Detect which cell encompasses the target text, then output its (X, Y) center coordinate. 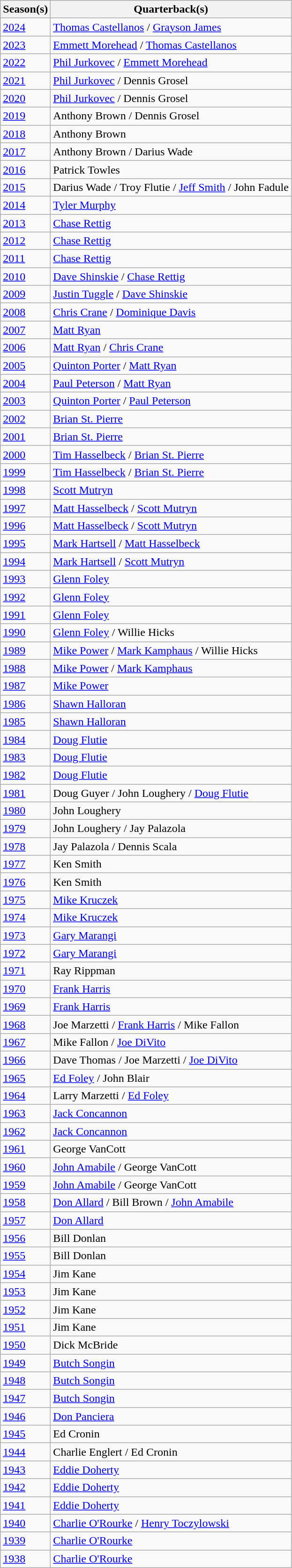
2007 (25, 330)
Mike Power / Mark Kamphaus (171, 668)
Chris Crane / Dominique Davis (171, 312)
1955 (25, 1256)
1974 (25, 918)
Don Panciera (171, 1416)
2024 (25, 27)
Dick McBride (171, 1345)
Don Allard (171, 1220)
2010 (25, 277)
1952 (25, 1309)
1957 (25, 1220)
Mark Hartsell / Scott Mutryn (171, 562)
1977 (25, 864)
1968 (25, 1024)
1954 (25, 1274)
2006 (25, 348)
1940 (25, 1523)
George VanCott (171, 1149)
1988 (25, 668)
2009 (25, 294)
1985 (25, 722)
1973 (25, 935)
1948 (25, 1381)
Ed Cronin (171, 1434)
1984 (25, 739)
2008 (25, 312)
1996 (25, 526)
1992 (25, 597)
1960 (25, 1167)
Doug Guyer / John Loughery / Doug Flutie (171, 793)
John Loughery / Jay Palazola (171, 829)
1947 (25, 1399)
2016 (25, 169)
1983 (25, 757)
1979 (25, 829)
John Loughery (171, 811)
1959 (25, 1185)
1986 (25, 704)
1961 (25, 1149)
1962 (25, 1131)
1994 (25, 562)
Tyler Murphy (171, 205)
1981 (25, 793)
Paul Peterson / Matt Ryan (171, 383)
1980 (25, 811)
2019 (25, 116)
Quinton Porter / Paul Peterson (171, 401)
Don Allard / Bill Brown / John Amabile (171, 1203)
1987 (25, 686)
1953 (25, 1291)
Patrick Towles (171, 169)
2004 (25, 383)
Glenn Foley / Willie Hicks (171, 633)
Mike Fallon / Joe DiVito (171, 1042)
2017 (25, 152)
Quinton Porter / Matt Ryan (171, 365)
1999 (25, 472)
2021 (25, 80)
1991 (25, 615)
1946 (25, 1416)
1950 (25, 1345)
Phil Jurkovec / Emmett Morehead (171, 63)
1995 (25, 544)
2022 (25, 63)
Anthony Brown / Darius Wade (171, 152)
Larry Marzetti / Ed Foley (171, 1096)
1966 (25, 1060)
1958 (25, 1203)
1942 (25, 1488)
1990 (25, 633)
1964 (25, 1096)
1949 (25, 1363)
2001 (25, 437)
2014 (25, 205)
Anthony Brown (171, 134)
Thomas Castellanos / Grayson James (171, 27)
1944 (25, 1452)
Joe Marzetti / Frank Harris / Mike Fallon (171, 1024)
Scott Mutryn (171, 490)
2003 (25, 401)
1975 (25, 900)
1956 (25, 1238)
1951 (25, 1327)
Matt Ryan (171, 330)
Matt Ryan / Chris Crane (171, 348)
Dave Shinskie / Chase Rettig (171, 277)
1969 (25, 1006)
2018 (25, 134)
1939 (25, 1541)
2023 (25, 45)
Anthony Brown / Dennis Grosel (171, 116)
Quarterback(s) (171, 9)
Justin Tuggle / Dave Shinskie (171, 294)
2011 (25, 259)
1972 (25, 953)
2015 (25, 187)
1938 (25, 1559)
1970 (25, 989)
Charlie O'Rourke / Henry Toczylowski (171, 1523)
1982 (25, 775)
Charlie Englert / Ed Cronin (171, 1452)
1998 (25, 490)
2012 (25, 241)
1967 (25, 1042)
Season(s) (25, 9)
Emmett Morehead / Thomas Castellanos (171, 45)
2000 (25, 454)
2020 (25, 98)
Ed Foley / John Blair (171, 1078)
Mark Hartsell / Matt Hasselbeck (171, 544)
Mike Power (171, 686)
Jay Palazola / Dennis Scala (171, 846)
1989 (25, 650)
1976 (25, 882)
1945 (25, 1434)
1943 (25, 1470)
1965 (25, 1078)
1978 (25, 846)
2013 (25, 223)
Mike Power / Mark Kamphaus / Willie Hicks (171, 650)
1997 (25, 508)
2002 (25, 419)
2005 (25, 365)
1971 (25, 971)
Dave Thomas / Joe Marzetti / Joe DiVito (171, 1060)
1963 (25, 1114)
1993 (25, 579)
1941 (25, 1505)
Darius Wade / Troy Flutie / Jeff Smith / John Fadule (171, 187)
Ray Rippman (171, 971)
